Return the (X, Y) coordinate for the center point of the cell that contains the specified text.  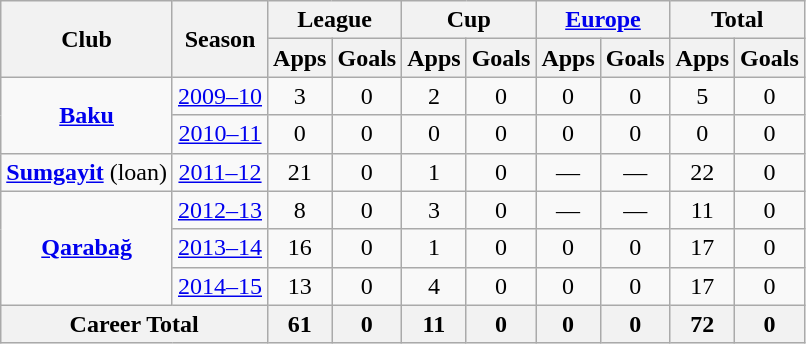
13 (300, 286)
2 (434, 96)
5 (702, 96)
72 (702, 324)
2014–15 (220, 286)
22 (702, 172)
8 (300, 210)
Club (87, 39)
Season (220, 39)
4 (434, 286)
2012–13 (220, 210)
League (335, 20)
Total (737, 20)
16 (300, 248)
Baku (87, 115)
Cup (469, 20)
61 (300, 324)
21 (300, 172)
Sumgayit (loan) (87, 172)
Career Total (134, 324)
2013–14 (220, 248)
2010–11 (220, 134)
Europe (603, 20)
2011–12 (220, 172)
2009–10 (220, 96)
Qarabağ (87, 248)
